Return the [x, y] coordinate for the center point of the cell that contains the specified text.  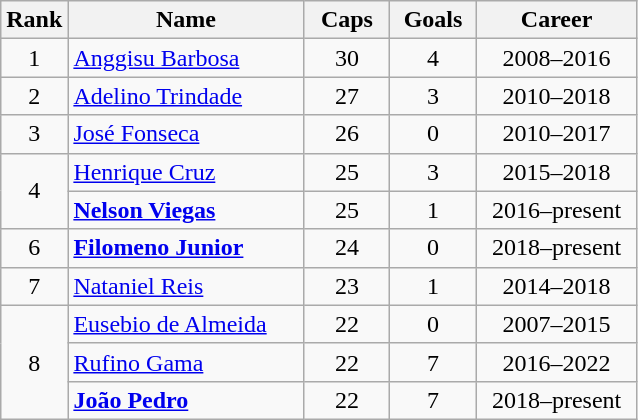
6 [34, 248]
24 [347, 248]
2016–2022 [556, 362]
2010–2017 [556, 134]
Nelson Viegas [186, 210]
Caps [347, 20]
2014–2018 [556, 286]
26 [347, 134]
30 [347, 58]
8 [34, 362]
2008–2016 [556, 58]
Eusebio de Almeida [186, 324]
2 [34, 96]
2010–2018 [556, 96]
Goals [433, 20]
Henrique Cruz [186, 172]
Rufino Gama [186, 362]
Career [556, 20]
José Fonseca [186, 134]
2015–2018 [556, 172]
Adelino Trindade [186, 96]
2016–present [556, 210]
João Pedro [186, 400]
Anggisu Barbosa [186, 58]
23 [347, 286]
Nataniel Reis [186, 286]
2007–2015 [556, 324]
Name [186, 20]
Filomeno Junior [186, 248]
27 [347, 96]
Rank [34, 20]
